Identify which cell holds the provided text, then report its [X, Y] central coordinate. 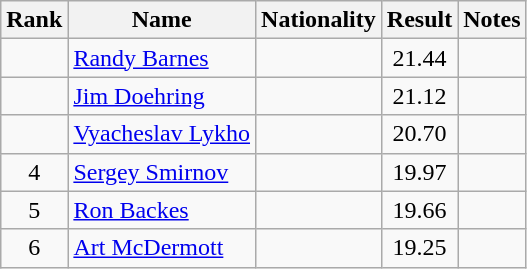
19.66 [419, 210]
Result [419, 20]
Nationality [319, 20]
Name [162, 20]
Rank [34, 20]
19.25 [419, 248]
4 [34, 172]
Ron Backes [162, 210]
Randy Barnes [162, 58]
19.97 [419, 172]
21.12 [419, 96]
Jim Doehring [162, 96]
Notes [492, 20]
Art McDermott [162, 248]
Sergey Smirnov [162, 172]
20.70 [419, 134]
5 [34, 210]
Vyacheslav Lykho [162, 134]
6 [34, 248]
21.44 [419, 58]
